Return the [x, y] coordinate for the center point of the cell that contains the specified text.  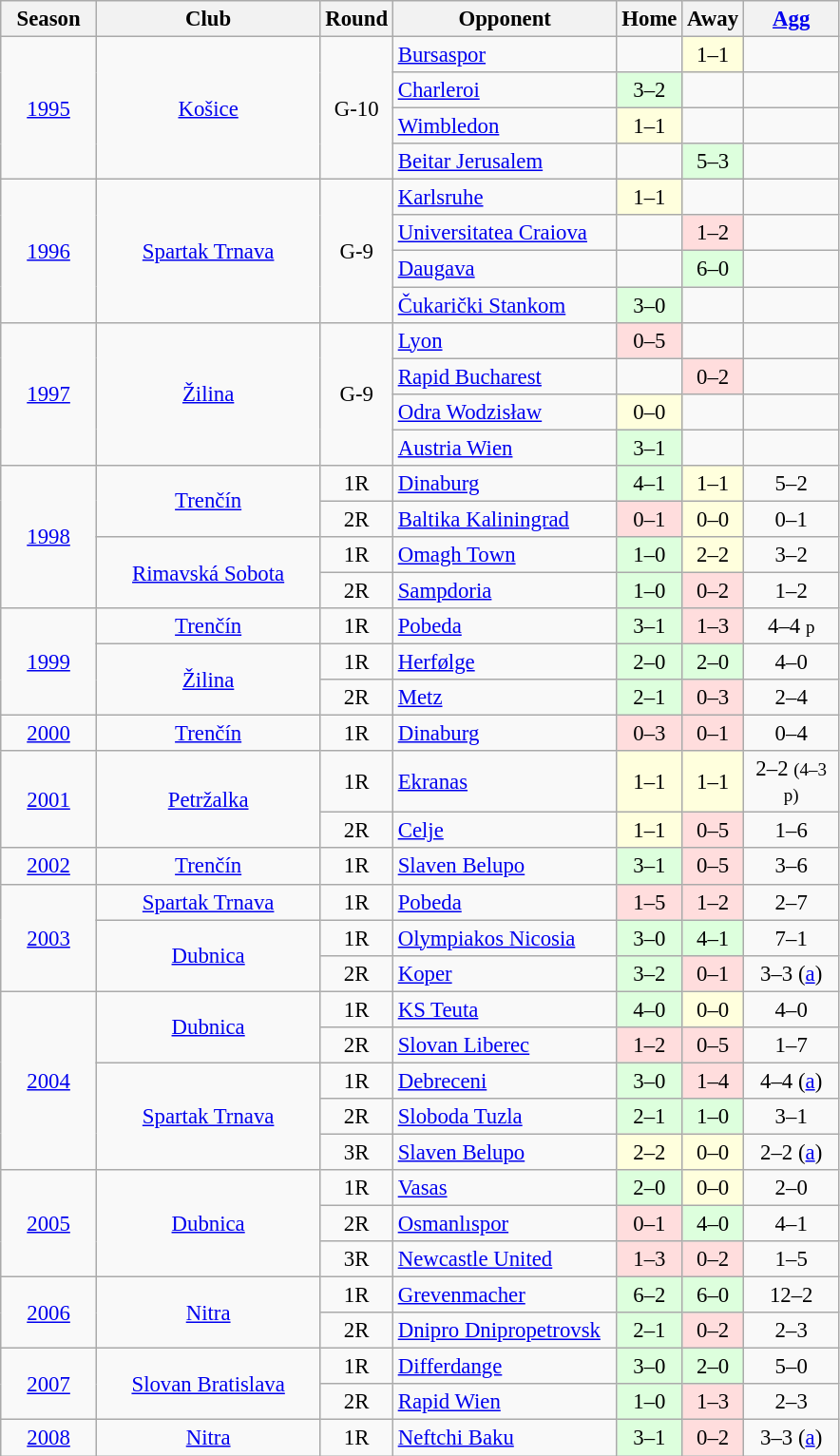
2–4 [791, 698]
Slovan Bratislava [208, 1384]
4–4 (a) [791, 1081]
Slovan Liberec [505, 1045]
G-10 [356, 108]
Universitatea Craiova [505, 233]
Debreceni [505, 1081]
5–2 [791, 484]
Austria Wien [505, 448]
Beitar Jerusalem [505, 162]
Ekranas [505, 781]
Newcastle United [505, 1259]
5–3 [713, 162]
Petržalka [208, 799]
1995 [49, 108]
Koper [505, 973]
Club [208, 19]
Agg [791, 19]
Rapid Bucharest [505, 376]
Neftchi Baku [505, 1438]
0–4 [791, 734]
Wimbledon [505, 126]
6–2 [650, 1295]
Round [356, 19]
Rimavská Sobota [208, 572]
Metz [505, 698]
Celje [505, 831]
Grevenmacher [505, 1295]
1999 [49, 661]
Karlsruhe [505, 198]
2007 [49, 1384]
Charleroi [505, 90]
Sloboda Tuzla [505, 1117]
2006 [49, 1313]
2001 [49, 799]
2003 [49, 937]
Sampdoria [505, 590]
7–1 [791, 938]
Vasas [505, 1188]
Osmanlıspor [505, 1224]
2–2 (a) [791, 1152]
Dnipro Dnipropetrovsk [505, 1331]
1996 [49, 251]
Daugava [505, 269]
1998 [49, 537]
1–6 [791, 831]
2004 [49, 1081]
Odra Wodzisław [505, 412]
Olympiakos Nicosia [505, 938]
5–0 [791, 1367]
1–7 [791, 1045]
Košice [208, 108]
4–4 p [791, 626]
12–2 [791, 1295]
KS Teuta [505, 1009]
Home [650, 19]
Opponent [505, 19]
2–2 (4–3 p) [791, 781]
1–4 [713, 1081]
Rapid Wien [505, 1402]
2005 [49, 1224]
2008 [49, 1438]
Differdange [505, 1367]
1997 [49, 393]
3–6 [791, 867]
Away [713, 19]
Omagh Town [505, 555]
Season [49, 19]
2000 [49, 734]
Herfølge [505, 662]
Baltika Kaliningrad [505, 519]
2002 [49, 867]
Bursaspor [505, 55]
2–7 [791, 902]
Lyon [505, 340]
Čukarički Stankom [505, 305]
